Identify which cell holds the provided text, then report its (x, y) central coordinate. 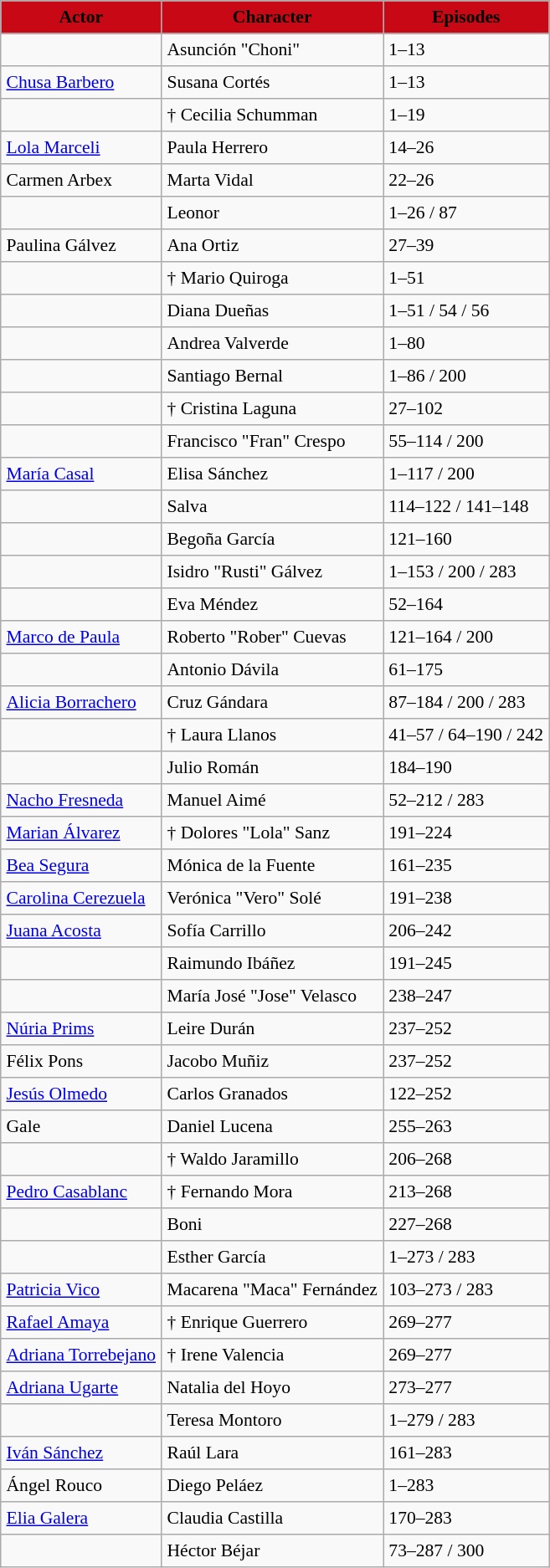
213–268 (466, 1191)
Marta Vidal (273, 181)
Claudia Castilla (273, 1518)
Marian Álvarez (81, 833)
Sofía Carrillo (273, 930)
Santiago Bernal (273, 377)
† Enrique Guerrero (273, 1322)
Macarena "Maca" Fernández (273, 1290)
Character (273, 17)
1–26 / 87 (466, 213)
Roberto "Rober" Cuevas (273, 638)
52–164 (466, 604)
Patricia Vico (81, 1290)
Lola Marceli (81, 147)
Ángel Rouco (81, 1486)
1–86 / 200 (466, 377)
Elisa Sánchez (273, 474)
Teresa Montoro (273, 1421)
Diego Peláez (273, 1486)
191–238 (466, 899)
Marco de Paula (81, 638)
255–263 (466, 1126)
206–242 (466, 930)
184–190 (466, 768)
1–51 / 54 / 56 (466, 311)
Antonio Dávila (273, 669)
Eva Méndez (273, 604)
Chusa Barbero (81, 82)
Iván Sánchez (81, 1453)
1–117 / 200 (466, 474)
Adriana Ugarte (81, 1387)
Andrea Valverde (273, 343)
206–268 (466, 1160)
Jesús Olmedo (81, 1094)
Juana Acosta (81, 930)
170–283 (466, 1518)
Adriana Torrebejano (81, 1355)
Cruz Gándara (273, 703)
María Casal (81, 474)
55–114 / 200 (466, 442)
† Mario Quiroga (273, 278)
52–212 / 283 (466, 800)
† Waldo Jaramillo (273, 1160)
Paula Herrero (273, 147)
27–39 (466, 246)
122–252 (466, 1094)
Manuel Aimé (273, 800)
Salva (273, 507)
Alicia Borrachero (81, 703)
103–273 / 283 (466, 1290)
Jacobo Muñiz (273, 1061)
Mónica de la Fuente (273, 865)
Raimundo Ibáñez (273, 964)
Diana Dueñas (273, 311)
Paulina Gálvez (81, 246)
87–184 / 200 / 283 (466, 703)
1–19 (466, 115)
Begoña García (273, 539)
† Fernando Mora (273, 1191)
161–283 (466, 1453)
Nacho Fresneda (81, 800)
238–247 (466, 996)
191–245 (466, 964)
27–102 (466, 408)
41–57 / 64–190 / 242 (466, 735)
Ana Ortiz (273, 246)
73–287 / 300 (466, 1551)
Susana Cortés (273, 82)
1–153 / 200 / 283 (466, 572)
Actor (81, 17)
Leire Durán (273, 1029)
Natalia del Hoyo (273, 1387)
† Cristina Laguna (273, 408)
Francisco "Fran" Crespo (273, 442)
Héctor Béjar (273, 1551)
22–26 (466, 181)
1–283 (466, 1486)
121–160 (466, 539)
1–51 (466, 278)
† Irene Valencia (273, 1355)
Raúl Lara (273, 1453)
Daniel Lucena (273, 1126)
Carolina Cerezuela (81, 899)
273–277 (466, 1387)
Félix Pons (81, 1061)
Isidro "Rusti" Gálvez (273, 572)
227–268 (466, 1225)
1–80 (466, 343)
Episodes (466, 17)
† Cecilia Schumman (273, 115)
Esther García (273, 1257)
161–235 (466, 865)
Asunción "Choni" (273, 50)
Carlos Granados (273, 1094)
114–122 / 141–148 (466, 507)
Verónica "Vero" Solé (273, 899)
Leonor (273, 213)
Gale (81, 1126)
Elia Galera (81, 1518)
1–273 / 283 (466, 1257)
Julio Román (273, 768)
Pedro Casablanc (81, 1191)
Núria Prims (81, 1029)
Rafael Amaya (81, 1322)
61–175 (466, 669)
1–279 / 283 (466, 1421)
121–164 / 200 (466, 638)
Carmen Arbex (81, 181)
14–26 (466, 147)
Boni (273, 1225)
María José "Jose" Velasco (273, 996)
† Dolores "Lola" Sanz (273, 833)
† Laura Llanos (273, 735)
Bea Segura (81, 865)
191–224 (466, 833)
